Determine the [x, y] coordinate at the center of the cell enclosing the given text.  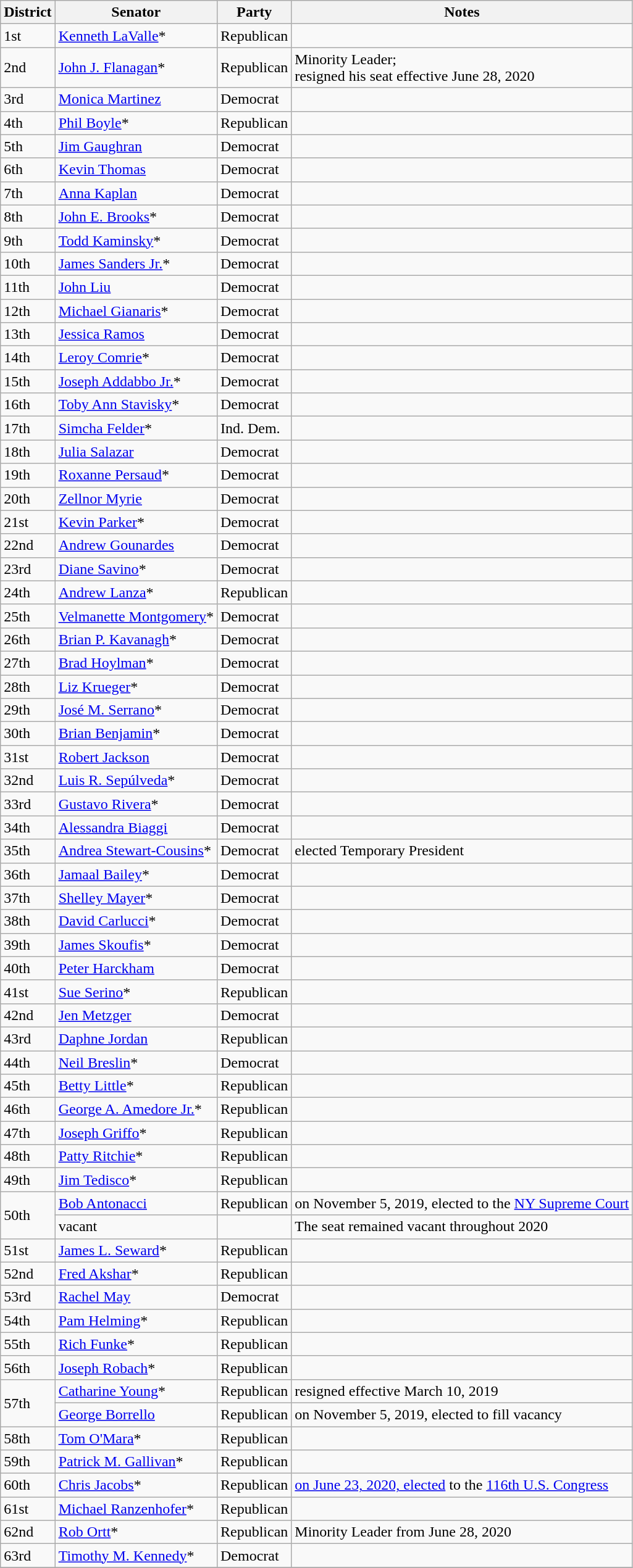
26th [28, 639]
Michael Gianaris* [136, 310]
55th [28, 1344]
63rd [28, 1556]
Brian Benjamin* [136, 734]
David Carlucci* [136, 921]
31st [28, 757]
40th [28, 968]
Neil Breslin* [136, 1062]
Bob Antonacci [136, 1203]
Gustavo Rivera* [136, 804]
42nd [28, 1015]
48th [28, 1156]
Rachel May [136, 1297]
Andrew Lanza* [136, 592]
23rd [28, 569]
Roxanne Persaud* [136, 475]
Jen Metzger [136, 1015]
Robert Jackson [136, 757]
30th [28, 734]
District [28, 12]
49th [28, 1180]
Shelley Mayer* [136, 898]
17th [28, 428]
3rd [28, 99]
2nd [28, 68]
Patrick M. Gallivan* [136, 1462]
Monica Martinez [136, 99]
Patty Ritchie* [136, 1156]
37th [28, 898]
Notes [462, 12]
15th [28, 381]
11th [28, 287]
Ind. Dem. [254, 428]
25th [28, 616]
James Skoufis* [136, 945]
George A. Amedore Jr.* [136, 1110]
56th [28, 1367]
Betty Little* [136, 1086]
Julia Salazar [136, 452]
27th [28, 663]
46th [28, 1110]
47th [28, 1133]
Velmanette Montgomery* [136, 616]
on November 5, 2019, elected to fill vacancy [462, 1414]
54th [28, 1321]
59th [28, 1462]
Pam Helming* [136, 1321]
Daphne Jordan [136, 1039]
53rd [28, 1297]
Anna Kaplan [136, 193]
Andrew Gounardes [136, 545]
22nd [28, 545]
Alessandra Biaggi [136, 828]
60th [28, 1485]
Minority Leader from June 28, 2020 [462, 1532]
Kenneth LaValle* [136, 36]
Luis R. Sepúlveda* [136, 781]
Jim Tedisco* [136, 1180]
Jim Gaughran [136, 146]
41st [28, 992]
57th [28, 1403]
58th [28, 1438]
Joseph Robach* [136, 1367]
Joseph Addabbo Jr.* [136, 381]
7th [28, 193]
on November 5, 2019, elected to the NY Supreme Court [462, 1203]
The seat remained vacant throughout 2020 [462, 1227]
John Liu [136, 287]
Tom O'Mara* [136, 1438]
Simcha Felder* [136, 428]
Todd Kaminsky* [136, 240]
32nd [28, 781]
35th [28, 851]
John E. Brooks* [136, 217]
6th [28, 170]
Sue Serino* [136, 992]
43rd [28, 1039]
James L. Seward* [136, 1250]
James Sanders Jr.* [136, 263]
on June 23, 2020, elected to the 116th U.S. Congress [462, 1485]
Brad Hoylman* [136, 663]
Michael Ranzenhofer* [136, 1509]
5th [28, 146]
50th [28, 1215]
62nd [28, 1532]
elected Temporary President [462, 851]
13th [28, 334]
Peter Harckham [136, 968]
10th [28, 263]
Kevin Thomas [136, 170]
vacant [136, 1227]
Chris Jacobs* [136, 1485]
14th [28, 358]
Zellnor Myrie [136, 499]
Brian P. Kavanagh* [136, 639]
George Borrello [136, 1414]
20th [28, 499]
Jamaal Bailey* [136, 874]
Party [254, 12]
24th [28, 592]
1st [28, 36]
44th [28, 1062]
Kevin Parker* [136, 522]
29th [28, 710]
John J. Flanagan* [136, 68]
36th [28, 874]
51st [28, 1250]
Minority Leader; resigned his seat effective June 28, 2020 [462, 68]
4th [28, 123]
21st [28, 522]
16th [28, 405]
61st [28, 1509]
52nd [28, 1274]
Fred Akshar* [136, 1274]
Leroy Comrie* [136, 358]
Timothy M. Kennedy* [136, 1556]
Diane Savino* [136, 569]
8th [28, 217]
Toby Ann Stavisky* [136, 405]
9th [28, 240]
Senator [136, 12]
Rob Ortt* [136, 1532]
33rd [28, 804]
Joseph Griffo* [136, 1133]
Liz Krueger* [136, 687]
Andrea Stewart-Cousins* [136, 851]
Rich Funke* [136, 1344]
resigned effective March 10, 2019 [462, 1391]
Jessica Ramos [136, 334]
19th [28, 475]
José M. Serrano* [136, 710]
34th [28, 828]
Catharine Young* [136, 1391]
45th [28, 1086]
12th [28, 310]
18th [28, 452]
39th [28, 945]
38th [28, 921]
Phil Boyle* [136, 123]
28th [28, 687]
